Find where the given text appears and provide that cell's center as [X, Y] coordinate. 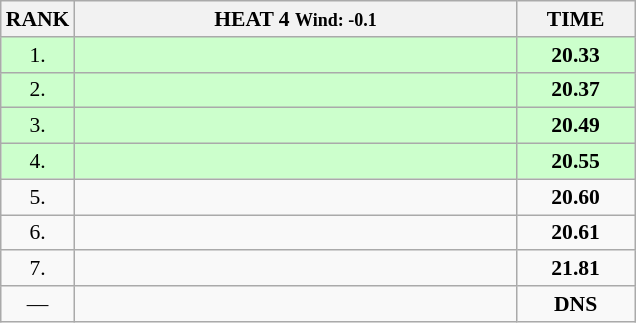
6. [38, 233]
2. [38, 90]
20.49 [576, 126]
20.60 [576, 197]
TIME [576, 19]
— [38, 304]
21.81 [576, 269]
5. [38, 197]
1. [38, 55]
7. [38, 269]
RANK [38, 19]
20.33 [576, 55]
20.61 [576, 233]
20.37 [576, 90]
HEAT 4 Wind: -0.1 [295, 19]
20.55 [576, 162]
3. [38, 126]
DNS [576, 304]
4. [38, 162]
